Output the [X, Y] coordinate of the center of the cell containing the given text.  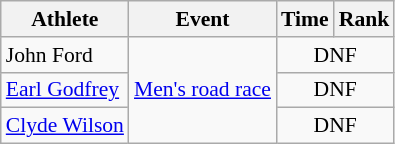
Athlete [65, 19]
Clyde Wilson [65, 126]
Time [305, 19]
Men's road race [202, 90]
Rank [364, 19]
Earl Godfrey [65, 90]
Event [202, 19]
John Ford [65, 55]
